Search for the cell housing the specified text and yield its (X, Y) center coordinate. 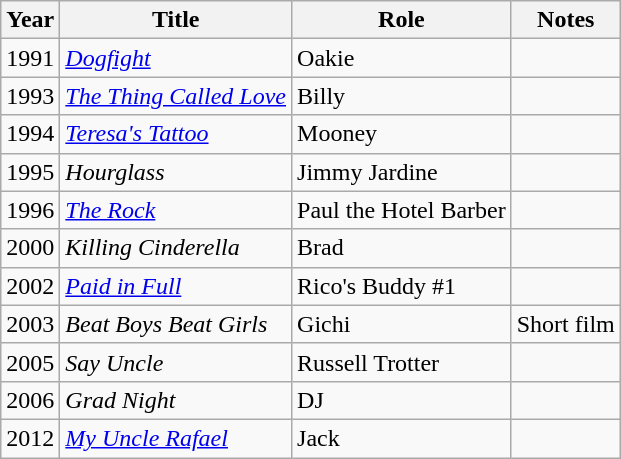
Brad (402, 248)
Say Uncle (176, 362)
2006 (30, 400)
1991 (30, 58)
Billy (402, 96)
1996 (30, 210)
Short film (566, 324)
Mooney (402, 134)
Paul the Hotel Barber (402, 210)
The Rock (176, 210)
Rico's Buddy #1 (402, 286)
Teresa's Tattoo (176, 134)
Year (30, 20)
Jimmy Jardine (402, 172)
Title (176, 20)
2005 (30, 362)
2012 (30, 438)
2003 (30, 324)
1994 (30, 134)
Gichi (402, 324)
2000 (30, 248)
Dogfight (176, 58)
1993 (30, 96)
Notes (566, 20)
Grad Night (176, 400)
Russell Trotter (402, 362)
Beat Boys Beat Girls (176, 324)
DJ (402, 400)
Oakie (402, 58)
Hourglass (176, 172)
My Uncle Rafael (176, 438)
1995 (30, 172)
The Thing Called Love (176, 96)
Jack (402, 438)
2002 (30, 286)
Paid in Full (176, 286)
Role (402, 20)
Killing Cinderella (176, 248)
